Extract the (x, y) coordinate from the center of the cell holding the provided text.  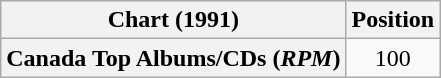
Chart (1991) (174, 20)
100 (393, 58)
Canada Top Albums/CDs (RPM) (174, 58)
Position (393, 20)
